Capture the cell that displays the provided text and extract its (x, y) central coordinate. 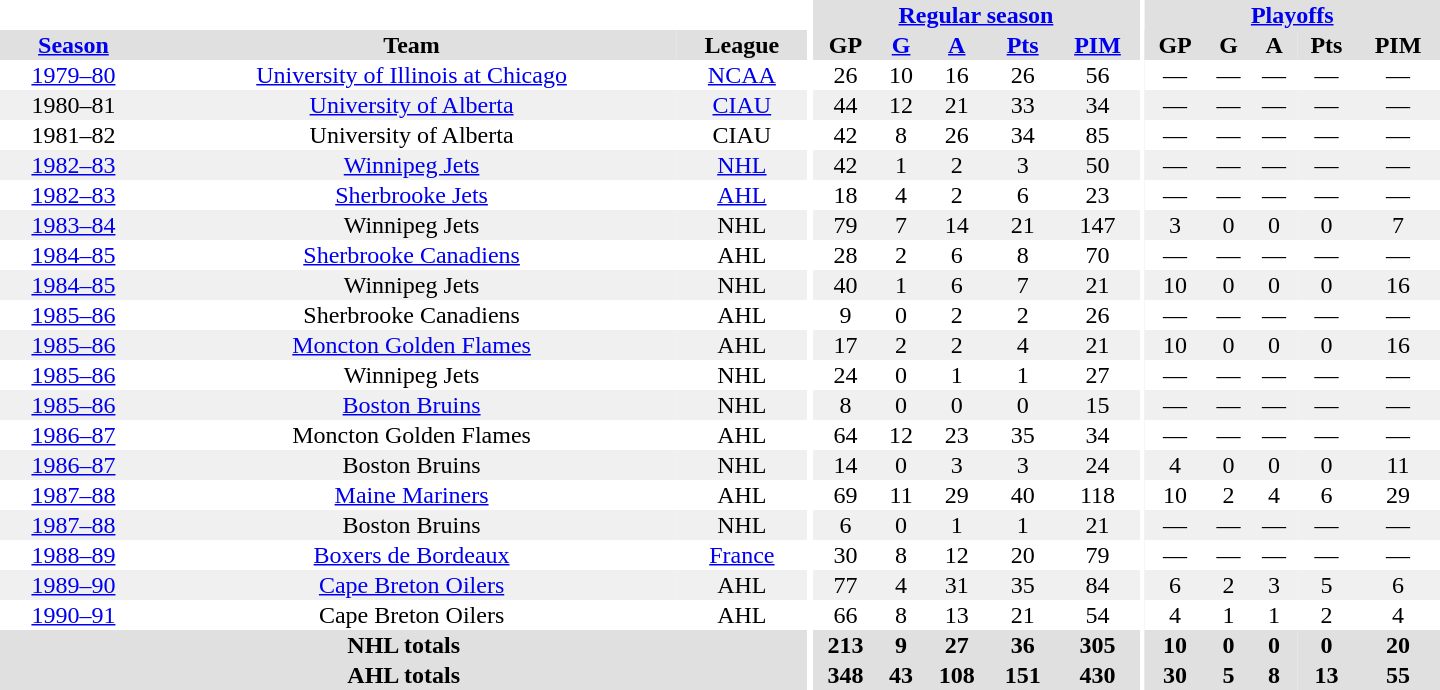
France (742, 555)
NCAA (742, 75)
77 (845, 585)
55 (1398, 675)
305 (1098, 645)
Boxers de Bordeaux (412, 555)
University of Illinois at Chicago (412, 75)
70 (1098, 255)
36 (1023, 645)
69 (845, 495)
Season (74, 45)
NHL totals (404, 645)
1979–80 (74, 75)
18 (845, 195)
17 (845, 345)
348 (845, 675)
33 (1023, 105)
54 (1098, 615)
430 (1098, 675)
31 (957, 585)
118 (1098, 495)
50 (1098, 165)
147 (1098, 225)
84 (1098, 585)
1988–89 (74, 555)
AHL totals (404, 675)
66 (845, 615)
1983–84 (74, 225)
1981–82 (74, 135)
Playoffs (1292, 15)
1989–90 (74, 585)
28 (845, 255)
Sherbrooke Jets (412, 195)
Team (412, 45)
213 (845, 645)
85 (1098, 135)
43 (901, 675)
1990–91 (74, 615)
League (742, 45)
1980–81 (74, 105)
Regular season (976, 15)
108 (957, 675)
56 (1098, 75)
64 (845, 435)
15 (1098, 405)
151 (1023, 675)
44 (845, 105)
Maine Mariners (412, 495)
